Scan for the cell matching the given text and deliver its (X, Y) coordinate at center. 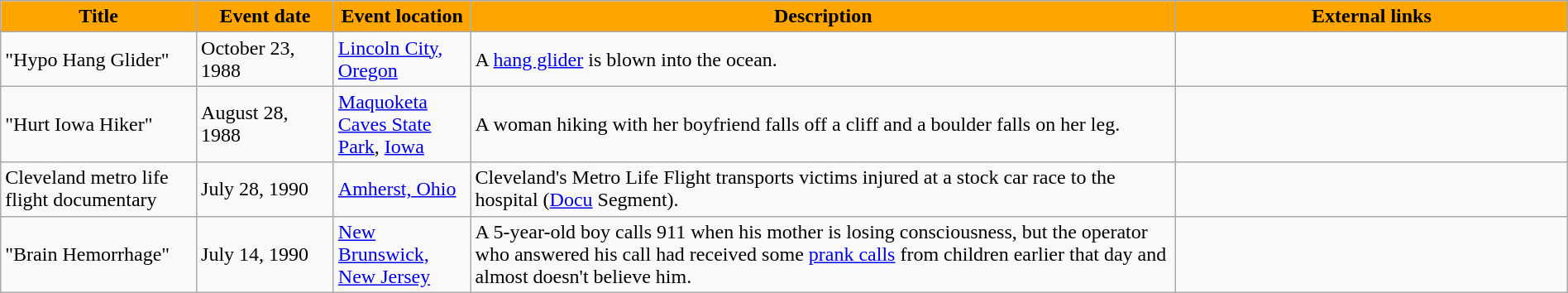
Title (99, 17)
Event location (402, 17)
Amherst, Ohio (402, 189)
"Hurt Iowa Hiker" (99, 124)
Cleveland's Metro Life Flight transports victims injured at a stock car race to the hospital (Docu Segment). (824, 189)
New Brunswick, New Jersey (402, 254)
Description (824, 17)
A hang glider is blown into the ocean. (824, 60)
July 28, 1990 (265, 189)
"Brain Hemorrhage" (99, 254)
Event date (265, 17)
Lincoln City, Oregon (402, 60)
"Hypo Hang Glider" (99, 60)
October 23, 1988 (265, 60)
Cleveland metro life flight documentary (99, 189)
External links (1372, 17)
A woman hiking with her boyfriend falls off a cliff and a boulder falls on her leg. (824, 124)
July 14, 1990 (265, 254)
August 28, 1988 (265, 124)
Maquoketa Caves State Park, Iowa (402, 124)
